From the cell containing the given text, extract its center point as (X, Y) coordinate. 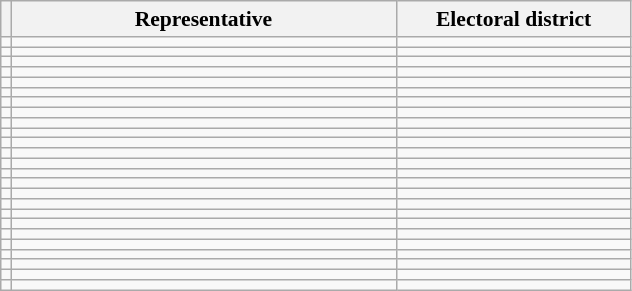
Representative (204, 19)
Electoral district (514, 19)
